Extract the [x, y] coordinate from the center of the cell holding the provided text.  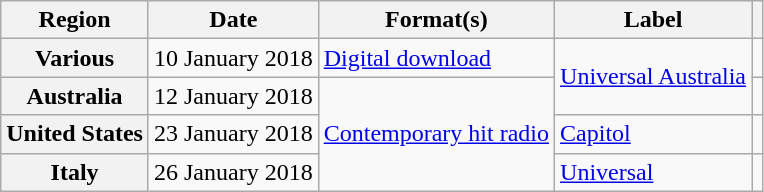
Italy [75, 172]
Format(s) [436, 20]
Universal [654, 172]
Australia [75, 96]
Universal Australia [654, 77]
10 January 2018 [233, 58]
Label [654, 20]
United States [75, 134]
Region [75, 20]
26 January 2018 [233, 172]
23 January 2018 [233, 134]
Contemporary hit radio [436, 134]
Capitol [654, 134]
Date [233, 20]
12 January 2018 [233, 96]
Various [75, 58]
Digital download [436, 58]
